Return [x, y] of the center of cell containing provided text 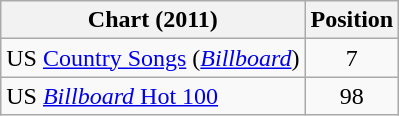
Chart (2011) [153, 20]
US Country Songs (Billboard) [153, 58]
Position [352, 20]
98 [352, 96]
US Billboard Hot 100 [153, 96]
7 [352, 58]
